Provide the [X, Y] coordinate of the cell's center where the given text is located.  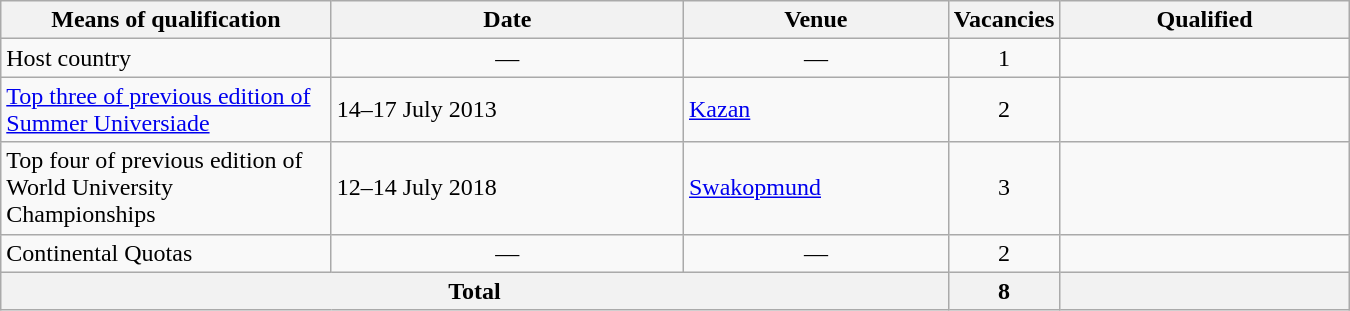
Kazan [816, 110]
14–17 July 2013 [507, 110]
Swakopmund [816, 188]
Vacancies [1004, 20]
Top three of previous edition of Summer Universiade [166, 110]
Total [475, 291]
Host country [166, 58]
3 [1004, 188]
Venue [816, 20]
1 [1004, 58]
Means of qualification [166, 20]
Top four of previous edition of World University Championships [166, 188]
Continental Quotas [166, 253]
Qualified [1204, 20]
Date [507, 20]
8 [1004, 291]
12–14 July 2018 [507, 188]
